Pinpoint the cell where the given text exists, returning its [x, y] midpoint coordinate. 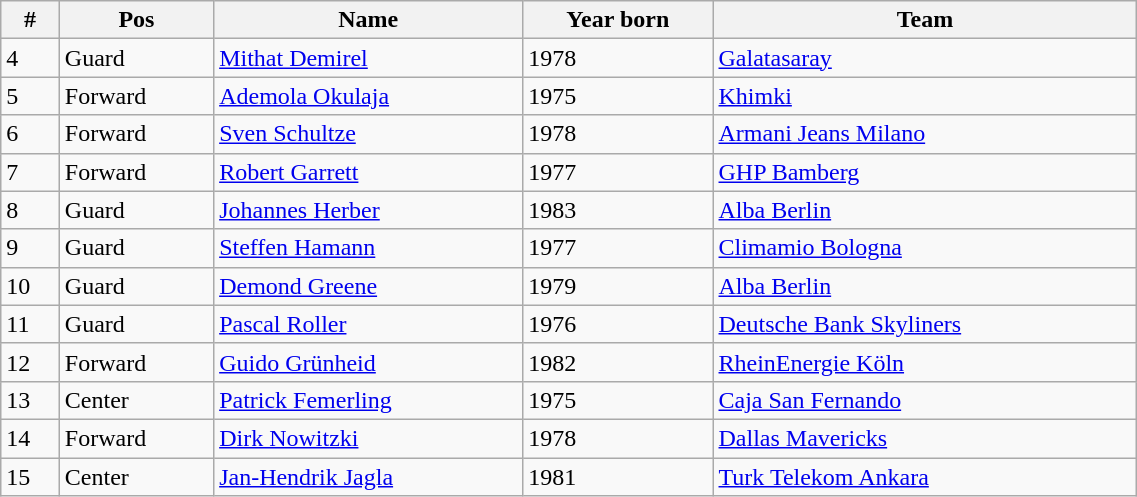
5 [30, 96]
GHP Bamberg [925, 172]
RheinEnergie Köln [925, 362]
Pos [136, 20]
12 [30, 362]
11 [30, 324]
Galatasaray [925, 58]
1982 [618, 362]
1979 [618, 286]
Patrick Femerling [368, 400]
Ademola Okulaja [368, 96]
Demond Greene [368, 286]
8 [30, 210]
Dirk Nowitzki [368, 438]
Jan-Hendrik Jagla [368, 477]
Year born [618, 20]
15 [30, 477]
Johannes Herber [368, 210]
1983 [618, 210]
Team [925, 20]
4 [30, 58]
Steffen Hamann [368, 248]
Dallas Mavericks [925, 438]
10 [30, 286]
Armani Jeans Milano [925, 134]
Robert Garrett [368, 172]
# [30, 20]
Mithat Demirel [368, 58]
6 [30, 134]
Turk Telekom Ankara [925, 477]
Pascal Roller [368, 324]
Deutsche Bank Skyliners [925, 324]
Caja San Fernando [925, 400]
Sven Schultze [368, 134]
Khimki [925, 96]
1976 [618, 324]
14 [30, 438]
Name [368, 20]
1981 [618, 477]
13 [30, 400]
Climamio Bologna [925, 248]
9 [30, 248]
7 [30, 172]
Guido Grünheid [368, 362]
